Return the (X, Y) coordinate for the center point of the cell that contains the specified text.  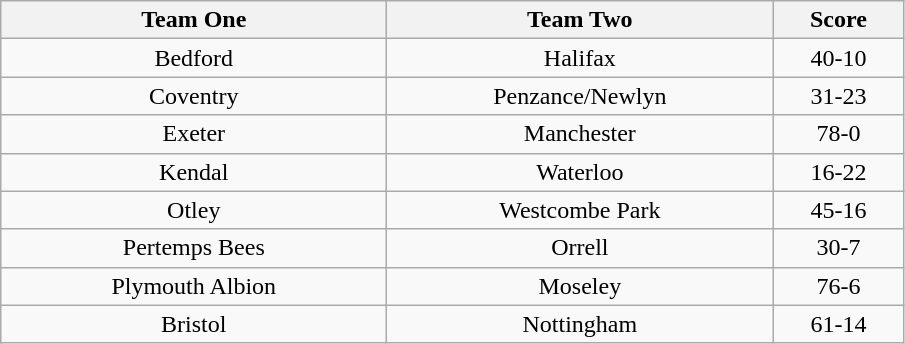
16-22 (838, 172)
Waterloo (580, 172)
Team Two (580, 20)
Nottingham (580, 324)
Plymouth Albion (194, 286)
Moseley (580, 286)
Team One (194, 20)
Bristol (194, 324)
45-16 (838, 210)
31-23 (838, 96)
30-7 (838, 248)
Score (838, 20)
61-14 (838, 324)
Otley (194, 210)
Halifax (580, 58)
40-10 (838, 58)
Exeter (194, 134)
Penzance/Newlyn (580, 96)
Westcombe Park (580, 210)
78-0 (838, 134)
Manchester (580, 134)
Pertemps Bees (194, 248)
Orrell (580, 248)
Kendal (194, 172)
Bedford (194, 58)
Coventry (194, 96)
76-6 (838, 286)
